Capture the cell that displays the provided text and extract its [x, y] central coordinate. 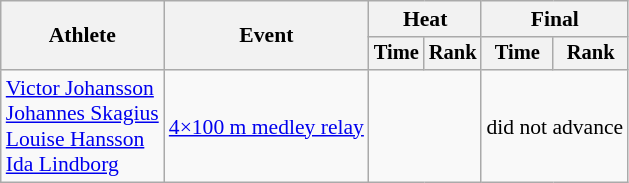
did not advance [554, 126]
4×100 m medley relay [266, 126]
Victor JohanssonJohannes SkagiusLouise HanssonIda Lindborg [82, 126]
Final [554, 19]
Event [266, 36]
Athlete [82, 36]
Heat [425, 19]
